Capture the cell that displays the provided text and extract its [x, y] central coordinate. 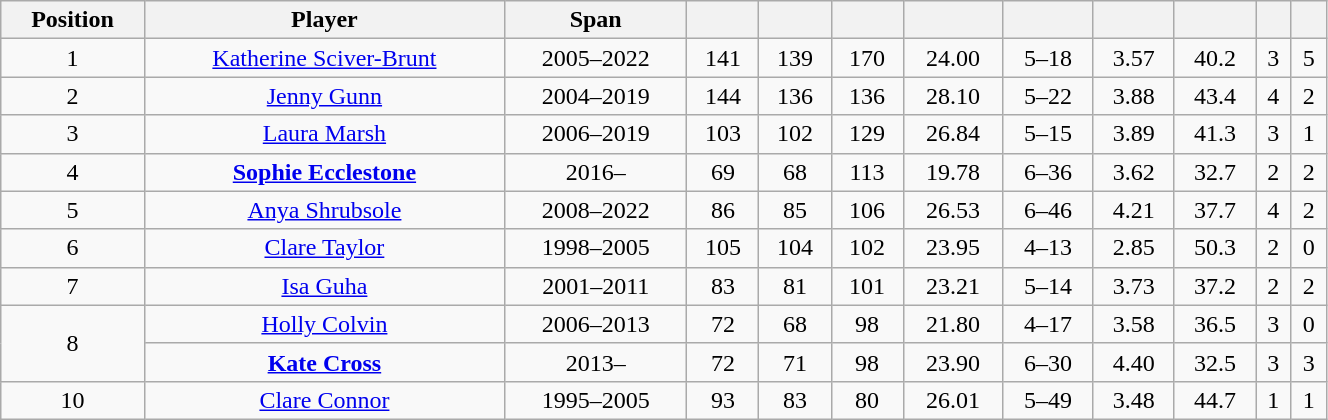
104 [795, 248]
69 [723, 172]
Jenny Gunn [324, 96]
Katherine Sciver-Brunt [324, 58]
2005–2022 [596, 58]
3.48 [1134, 400]
2.85 [1134, 248]
141 [723, 58]
41.3 [1214, 134]
6–36 [1048, 172]
Position [73, 20]
3.62 [1134, 172]
103 [723, 134]
10 [73, 400]
Clare Connor [324, 400]
Isa Guha [324, 286]
139 [795, 58]
144 [723, 96]
32.7 [1214, 172]
4.21 [1134, 210]
5–49 [1048, 400]
23.21 [953, 286]
3.73 [1134, 286]
3.58 [1134, 324]
24.00 [953, 58]
5–22 [1048, 96]
71 [795, 362]
44.7 [1214, 400]
23.90 [953, 362]
86 [723, 210]
Kate Cross [324, 362]
3.89 [1134, 134]
1998–2005 [596, 248]
Sophie Ecclestone [324, 172]
93 [723, 400]
6–46 [1048, 210]
3.57 [1134, 58]
6 [73, 248]
105 [723, 248]
26.53 [953, 210]
23.95 [953, 248]
106 [867, 210]
37.7 [1214, 210]
21.80 [953, 324]
2008–2022 [596, 210]
5–15 [1048, 134]
32.5 [1214, 362]
Span [596, 20]
2013– [596, 362]
170 [867, 58]
26.84 [953, 134]
85 [795, 210]
5–14 [1048, 286]
28.10 [953, 96]
2006–2013 [596, 324]
8 [73, 343]
5–18 [1048, 58]
43.4 [1214, 96]
7 [73, 286]
26.01 [953, 400]
50.3 [1214, 248]
19.78 [953, 172]
36.5 [1214, 324]
2001–2011 [596, 286]
1995–2005 [596, 400]
37.2 [1214, 286]
113 [867, 172]
129 [867, 134]
Player [324, 20]
4–17 [1048, 324]
101 [867, 286]
2006–2019 [596, 134]
Holly Colvin [324, 324]
Laura Marsh [324, 134]
80 [867, 400]
81 [795, 286]
4.40 [1134, 362]
Clare Taylor [324, 248]
4–13 [1048, 248]
Anya Shrubsole [324, 210]
2016– [596, 172]
3.88 [1134, 96]
6–30 [1048, 362]
40.2 [1214, 58]
2004–2019 [596, 96]
